Return [x, y] of the center of cell containing provided text 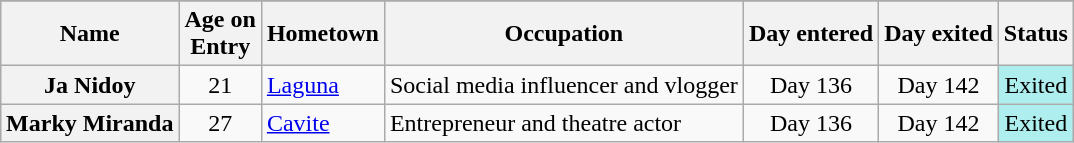
Social media influencer and vlogger [564, 85]
Cavite [322, 123]
Status [1036, 34]
Name [90, 34]
Ja Nidoy [90, 85]
Laguna [322, 85]
Hometown [322, 34]
27 [220, 123]
Marky Miranda [90, 123]
Age onEntry [220, 34]
Day entered [810, 34]
Day exited [939, 34]
Occupation [564, 34]
Entrepreneur and theatre actor [564, 123]
21 [220, 85]
